Provide the (X, Y) coordinate of the cell's center where the given text is located.  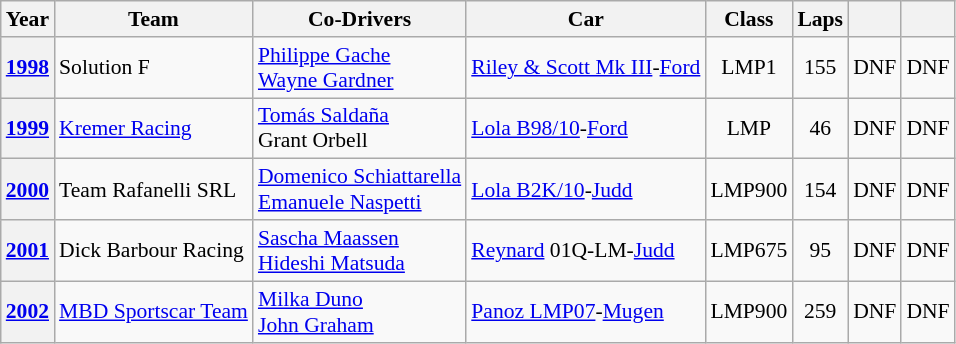
259 (820, 312)
Reynard 01Q-LM-Judd (586, 250)
1998 (28, 68)
Tomás Saldaña Grant Orbell (360, 128)
Team (154, 19)
95 (820, 250)
LMP675 (748, 250)
Kremer Racing (154, 128)
Solution F (154, 68)
Car (586, 19)
2000 (28, 190)
Riley & Scott Mk III-Ford (586, 68)
Lola B98/10-Ford (586, 128)
Year (28, 19)
Sascha Maassen Hideshi Matsuda (360, 250)
LMP1 (748, 68)
Laps (820, 19)
LMP (748, 128)
Domenico Schiattarella Emanuele Naspetti (360, 190)
2002 (28, 312)
46 (820, 128)
154 (820, 190)
Co-Drivers (360, 19)
1999 (28, 128)
Lola B2K/10-Judd (586, 190)
Milka Duno John Graham (360, 312)
MBD Sportscar Team (154, 312)
155 (820, 68)
Dick Barbour Racing (154, 250)
Team Rafanelli SRL (154, 190)
Panoz LMP07-Mugen (586, 312)
Philippe Gache Wayne Gardner (360, 68)
2001 (28, 250)
Class (748, 19)
